Detect which cell encompasses the target text, then output its (X, Y) center coordinate. 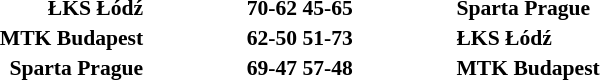
62-50 51-73 (300, 38)
